For the text-containing cell, return its midpoint in (x, y) coordinate format. 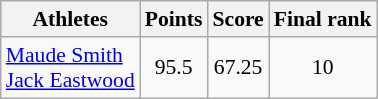
Athletes (70, 19)
95.5 (174, 68)
67.25 (238, 68)
Score (238, 19)
Maude SmithJack Eastwood (70, 68)
Final rank (323, 19)
10 (323, 68)
Points (174, 19)
